Find where the given text appears and provide that cell's center as [x, y] coordinate. 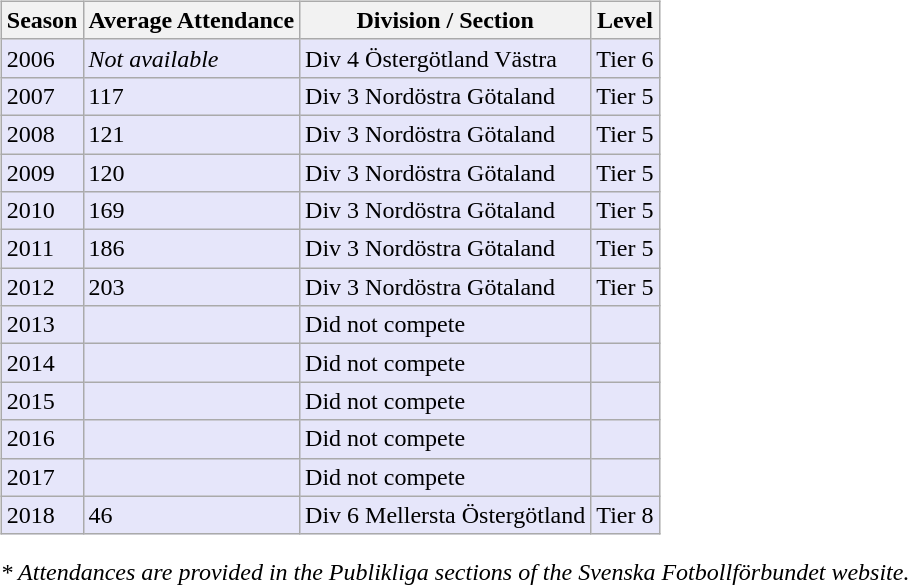
2014 [42, 363]
Div 6 Mellersta Östergötland [446, 515]
2010 [42, 211]
2008 [42, 134]
46 [192, 515]
Not available [192, 58]
2012 [42, 287]
120 [192, 173]
2017 [42, 477]
2006 [42, 58]
2009 [42, 173]
Season [42, 20]
2013 [42, 325]
121 [192, 134]
2007 [42, 96]
117 [192, 96]
Tier 8 [625, 515]
2016 [42, 439]
Div 4 Östergötland Västra [446, 58]
Level [625, 20]
2011 [42, 249]
186 [192, 249]
203 [192, 287]
Tier 6 [625, 58]
2015 [42, 401]
Division / Section [446, 20]
2018 [42, 515]
169 [192, 211]
Average Attendance [192, 20]
